Locate the cell with the specified text and output its (X, Y) center coordinate. 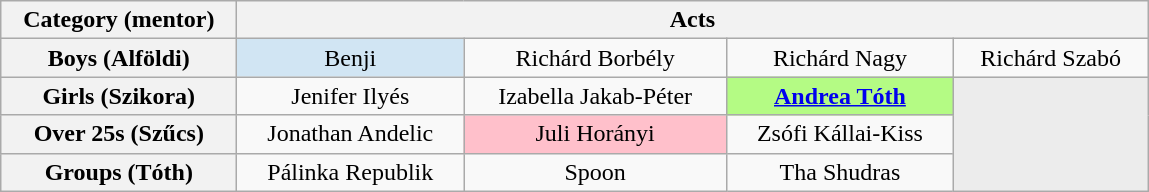
Spoon (596, 172)
Pálinka Republik (350, 172)
Benji (350, 58)
Groups (Tóth) (119, 172)
Juli Horányi (596, 134)
Zsófi Kállai-Kiss (840, 134)
Jonathan Andelic (350, 134)
Richárd Szabó (1050, 58)
Boys (Alföldi) (119, 58)
Izabella Jakab-Péter (596, 96)
Tha Shudras (840, 172)
Girls (Szikora) (119, 96)
Over 25s (Szűcs) (119, 134)
Jenifer Ilyés (350, 96)
Richárd Nagy (840, 58)
Category (mentor) (119, 20)
Richárd Borbély (596, 58)
Acts (692, 20)
Andrea Tóth (840, 96)
